Pinpoint the cell where the given text exists, returning its [x, y] midpoint coordinate. 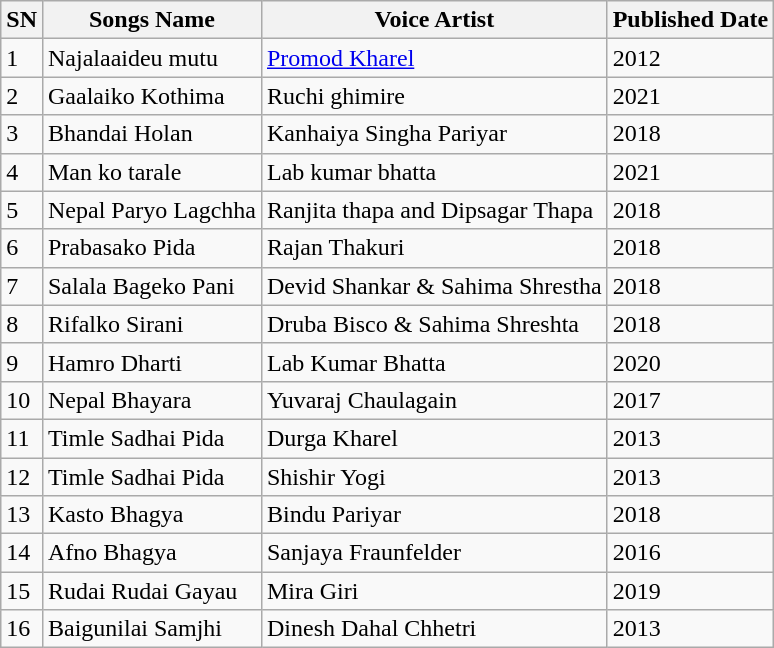
Rudai Rudai Gayau [152, 591]
Salala Bageko Pani [152, 286]
2019 [690, 591]
12 [22, 477]
3 [22, 134]
9 [22, 362]
Rajan Thakuri [434, 248]
Najalaaideu mutu [152, 58]
Published Date [690, 20]
6 [22, 248]
13 [22, 515]
Voice Artist [434, 20]
Nepal Bhayara [152, 400]
Mira Giri [434, 591]
Afno Bhagya [152, 553]
Kanhaiya Singha Pariyar [434, 134]
2012 [690, 58]
2 [22, 96]
11 [22, 438]
5 [22, 210]
Rifalko Sirani [152, 324]
2017 [690, 400]
Songs Name [152, 20]
Man ko tarale [152, 172]
Gaalaiko Kothima [152, 96]
14 [22, 553]
8 [22, 324]
Shishir Yogi [434, 477]
Lab Kumar Bhatta [434, 362]
Devid Shankar & Sahima Shrestha [434, 286]
Prabasako Pida [152, 248]
Dinesh Dahal Chhetri [434, 629]
Kasto Bhagya [152, 515]
4 [22, 172]
Ranjita thapa and Dipsagar Thapa [434, 210]
Promod Kharel [434, 58]
Sanjaya Fraunfelder [434, 553]
SN [22, 20]
Hamro Dharti [152, 362]
2016 [690, 553]
Ruchi ghimire [434, 96]
Baigunilai Samjhi [152, 629]
Yuvaraj Chaulagain [434, 400]
15 [22, 591]
7 [22, 286]
1 [22, 58]
2020 [690, 362]
Lab kumar bhatta [434, 172]
Bhandai Holan [152, 134]
10 [22, 400]
16 [22, 629]
Durga Kharel [434, 438]
Nepal Paryo Lagchha [152, 210]
Druba Bisco & Sahima Shreshta [434, 324]
Bindu Pariyar [434, 515]
